Capture the cell that displays the provided text and extract its (x, y) central coordinate. 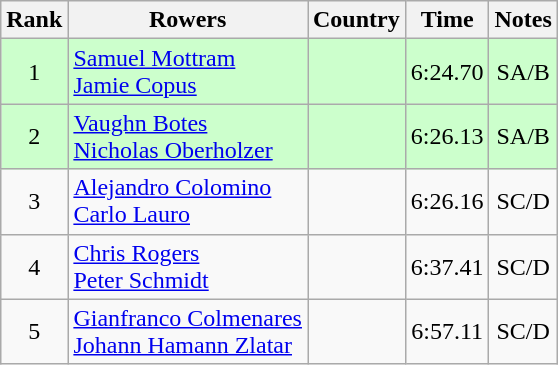
Chris RogersPeter Schmidt (188, 266)
6:24.70 (447, 72)
3 (34, 202)
6:26.16 (447, 202)
2 (34, 136)
Country (357, 20)
5 (34, 332)
6:37.41 (447, 266)
6:57.11 (447, 332)
Samuel MottramJamie Copus (188, 72)
Rowers (188, 20)
Gianfranco ColmenaresJohann Hamann Zlatar (188, 332)
Notes (523, 20)
1 (34, 72)
4 (34, 266)
Alejandro ColominoCarlo Lauro (188, 202)
Vaughn BotesNicholas Oberholzer (188, 136)
6:26.13 (447, 136)
Rank (34, 20)
Time (447, 20)
